Extract the [X, Y] coordinate from the center of the cell holding the provided text.  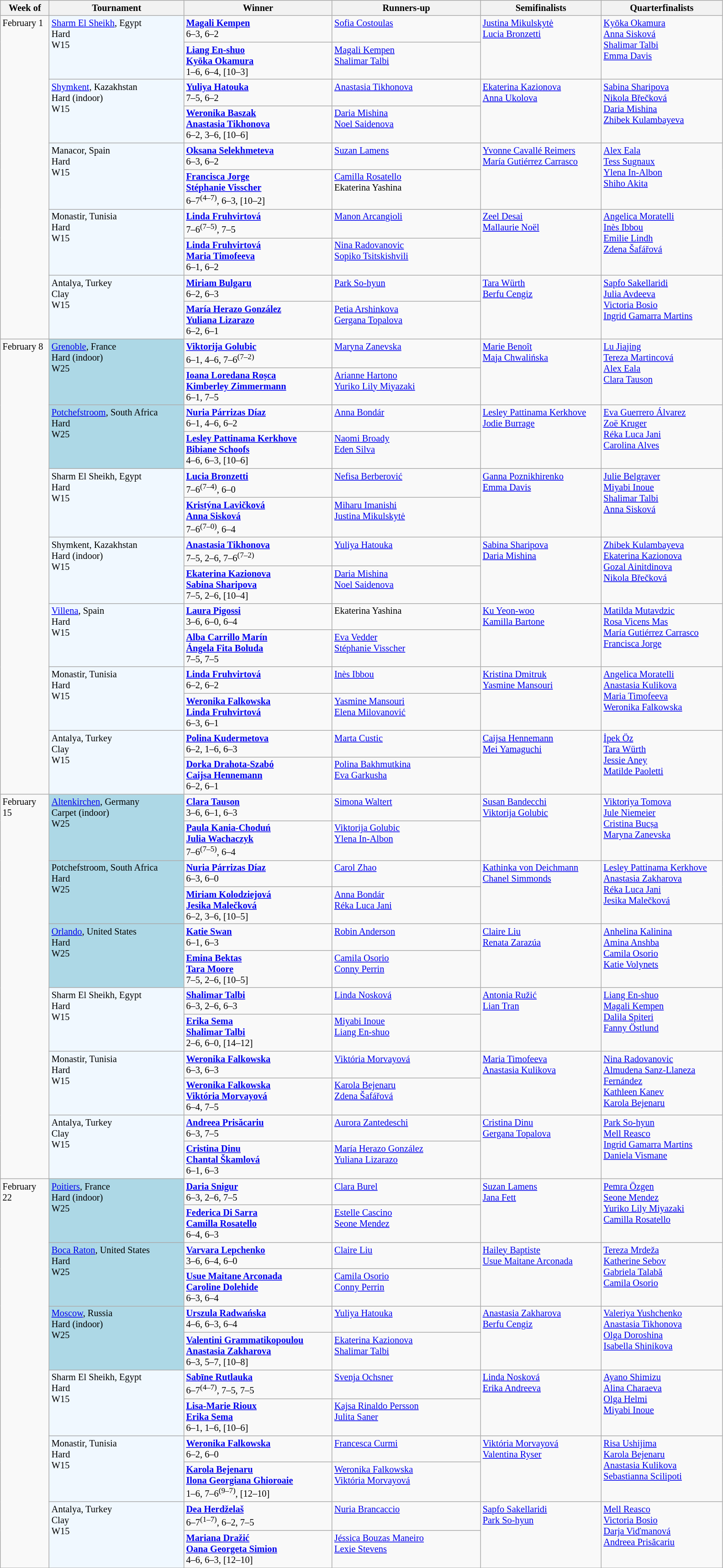
Ayano Shimizu Alina Charaeva Olga Helmi Miyabi Inoue [662, 1403]
Lesley Pattinama Kerkhove Anastasia Zakharova Réka Luca Jani Jesika Malečková [662, 892]
Ioana Loredana Roșca Kimberley Zimmermann 6–1, 7–5 [259, 386]
Clara Burel [406, 1192]
Anna Bondár Réka Luca Jani [406, 905]
Weronika Falkowska Viktória Morvayová 6–4, 7–5 [259, 1096]
Svenja Ochsner [406, 1384]
Pemra Özgen Seone Mendez Yuriko Lily Miyazaki Camilla Rosatello [662, 1210]
Kristýna Lavičková Anna Sisková 7–6(7–0), 6–4 [259, 517]
Runners-up [406, 8]
Ekaterina Yashina [406, 617]
Ekaterina Kazionova Sabina Sharipova 7–5, 2–6, [10–4] [259, 585]
Linda Fruhvirtová Maria Timofeeva 6–1, 6–2 [259, 256]
Estelle Cascino Seone Mendez [406, 1223]
Andreea Prisăcariu 6–3, 7–5 [259, 1128]
Liang En-shuo Magali Kempen Dalila Spiteri Fanny Östlund [662, 1019]
Nefisa Berberović [406, 483]
Valentini Grammatikopoulou Anastasia Zakharova 6–3, 5–7, [10–8] [259, 1351]
Quarterfinalists [662, 8]
Anna Bondár [406, 418]
Viktorija Golubic 6–1, 4–6, 7–6(7–2) [259, 353]
Dea Herdželaš 6–7(1–7), 6–2, 7–5 [259, 1516]
Linda Fruhvirtová 7–6(7–5), 7–5 [259, 223]
Jéssica Bouzas Maneiro Lexie Stevens [406, 1549]
Manon Arcangioli [406, 223]
Federica Di Sarra Camilla Rosatello 6–4, 6–3 [259, 1223]
February 1 [25, 177]
Nuria Párrizas Díaz 6–3, 6–0 [259, 873]
Marta Custic [406, 744]
Aurora Zantedeschi [406, 1128]
Linda Nosková [406, 1001]
Urszula Radwańska 4–6, 6–3, 6–4 [259, 1319]
Justina Mikulskytė Lucia Bronzetti [541, 48]
Weronika Falkowska 6–2, 6–0 [259, 1449]
Dorka Drahota-Szabó Caijsa Hennemann 6–2, 6–1 [259, 776]
Cristina Dinu Gergana Topalova [541, 1146]
Petia Arshinkova Gergana Topalova [406, 320]
Alex Eala Tess Sugnaux Ylena In-Albon Shiho Akita [662, 176]
Tournament [117, 8]
Julie Belgraver Miyabi Inoue Shalimar Talbi Anna Sisková [662, 503]
Arianne Hartono Yuriko Lily Miyazaki [406, 386]
Park So-hyun [406, 288]
Nuria Párrizas Díaz 6–1, 4–6, 6–2 [259, 418]
Lu Jiajing Tereza Martincová Alex Eala Clara Tauson [662, 372]
Moscow, Russia Hard (indoor) W25 [117, 1337]
Sabīne Rutlauka 6–7(4–7), 7–5, 7–5 [259, 1384]
Boca Raton, United States Hard W25 [117, 1274]
Sapfo Sakellaridi Julia Avdeeva Victoria Bosio Ingrid Gamarra Martins [662, 307]
Alba Carrillo Marín Ángela Fita Boluda 7–5, 7–5 [259, 648]
Maria Timofeeva Anastasia Kulikova [541, 1083]
Miriam Kolodziejová Jesika Malečková 6–2, 3–6, [10–5] [259, 905]
Maryna Zanevska [406, 353]
Manacor, Spain Hard W15 [117, 176]
Caijsa Hennemann Mei Yamaguchi [541, 762]
Ekaterina Kazionova Anna Ukolova [541, 111]
Sabina Sharipova Nikola Břečková Daria Mishina Zhibek Kulambayeva [662, 111]
Orlando, United States Hard W25 [117, 955]
Cristina Dinu Chantal Škamlová 6–1, 6–3 [259, 1160]
Viktoriya Tomova Jule Niemeier Cristina Bucșa Maryna Zanevska [662, 827]
Semifinalists [541, 8]
Karola Bejenaru Zdena Šafářová [406, 1096]
Susan Bandecchi Viktorija Golubic [541, 827]
Matilda Mutavdzic Rosa Vicens Mas María Gutiérrez Carrasco Francisca Jorge [662, 635]
Paula Kania-Choduń Julia Wachaczyk 7–6(7–5), 6–4 [259, 840]
Magali Kempen 6–3, 6–2 [259, 29]
Miriam Bulgaru 6–2, 6–3 [259, 288]
Anhelina Kalinina Amina Anshba Camila Osorio Katie Volynets [662, 955]
Tereza Mrdeža Katherine Sebov Gabriela Talabă Camila Osorio [662, 1274]
Antonia Ružić Lian Tran [541, 1019]
Kyōka Okamura Anna Sisková Shalimar Talbi Emma Davis [662, 48]
Daria Snigur 6–3, 2–6, 7–5 [259, 1192]
Suzan Lamens [406, 156]
Weronika Falkowska Linda Fruhvirtová 6–3, 6–1 [259, 712]
Weronika Baszak Anastasia Tikhonova 6–2, 3–6, [10–6] [259, 124]
Emina Bektas Tara Moore 7–5, 2–6, [10–5] [259, 969]
Sapfo Sakellaridi Park So-hyun [541, 1535]
Laura Pigossi 3–6, 6–0, 6–4 [259, 617]
İpek Öz Tara Würth Jessie Aney Matilde Paoletti [662, 762]
Marie Benoît Maja Chwalińska [541, 372]
Poitiers, France Hard (indoor) W25 [117, 1210]
Lucia Bronzetti 7–6(7–4), 6–0 [259, 483]
Camilla Rosatello Ekaterina Yashina [406, 189]
Francesca Curmi [406, 1449]
Francisca Jorge Stéphanie Visscher 6–7(4–7), 6–3, [10–2] [259, 189]
Polina Bakhmutkina Eva Garkusha [406, 776]
Grenoble, France Hard (indoor) W25 [117, 372]
Anastasia Tikhonova [406, 92]
Simona Waltert [406, 808]
Valeriya Yushchenko Anastasia Tikhonova Olga Doroshina Isabella Shinikova [662, 1337]
Weronika Falkowska 6–3, 6–3 [259, 1064]
Eva Guerrero Álvarez Zoë Kruger Réka Luca Jani Carolina Alves [662, 437]
Altenkirchen, Germany Carpet (indoor) W25 [117, 827]
Park So-hyun Mell Reasco Ingrid Gamarra Martins Daniela Vismane [662, 1146]
Mariana Dražić Oana Georgeta Simion 4–6, 6–3, [12–10] [259, 1549]
Varvara Lepchenko 3–6, 6–4, 6–0 [259, 1255]
Linda Fruhvirtová 6–2, 6–2 [259, 680]
Suzan Lamens Jana Fett [541, 1210]
Karola Bejenaru Ilona Georgiana Ghioroaie 1–6, 7–6(9–7), [12–10] [259, 1482]
Kristina Dmitruk Yasmine Mansouri [541, 698]
Polina Kudermetova 6–2, 1–6, 6–3 [259, 744]
February 22 [25, 1373]
Zhibek Kulambayeva Ekaterina Kazionova Gozal Ainitdinova Nikola Břečková [662, 570]
Villena, Spain Hard W15 [117, 635]
Lesley Pattinama Kerkhove Jodie Burrage [541, 437]
Linda Nosková Erika Andreeva [541, 1403]
Oksana Selekhmeteva 6–3, 6–2 [259, 156]
Kathinka von Deichmann Chanel Simmonds [541, 892]
Nina Radovanovic Sopiko Tsitskishvili [406, 256]
Yvonne Cavallé Reimers María Gutiérrez Carrasco [541, 176]
Viktória Morvayová Valentina Ryser [541, 1469]
Yasmine Mansouri Elena Milovanović [406, 712]
Viktória Morvayová [406, 1064]
Week of [25, 8]
Ekaterina Kazionova Shalimar Talbi [406, 1351]
Nina Radovanovic Almudena Sanz-Llaneza Fernández Kathleen Kanev Karola Bejenaru [662, 1083]
Yuliya Hatouka 7–5, 6–2 [259, 92]
María Herazo González Yuliana Lizarazo [406, 1160]
María Herazo González Yuliana Lizarazo 6–2, 6–1 [259, 320]
Tara Würth Berfu Cengiz [541, 307]
Miharu Imanishi Justina Mikulskytė [406, 517]
Magali Kempen Shalimar Talbi [406, 61]
Inès Ibbou [406, 680]
Erika Sema Shalimar Talbi 2–6, 6–0, [14–12] [259, 1032]
Eva Vedder Stéphanie Visscher [406, 648]
Anastasia Zakharova Berfu Cengiz [541, 1337]
Robin Anderson [406, 937]
February 15 [25, 986]
Sofia Costoulas [406, 29]
Anastasia Tikhonova 7–5, 2–6, 7–6(7–2) [259, 551]
Winner [259, 8]
Sabina Sharipova Daria Mishina [541, 570]
Liang En-shuo Kyōka Okamura 1–6, 6–4, [10–3] [259, 61]
Miyabi Inoue Liang En-shuo [406, 1032]
Lesley Pattinama Kerkhove Bibiane Schoofs 4–6, 6–3, [10–6] [259, 450]
Katie Swan 6–1, 6–3 [259, 937]
February 8 [25, 566]
Kajsa Rinaldo Persson Julita Saner [406, 1417]
Claire Liu [406, 1255]
Naomi Broady Eden Silva [406, 450]
Nuria Brancaccio [406, 1516]
Risa Ushijima Karola Bejenaru Anastasia Kulikova Sebastianna Scilipoti [662, 1469]
Viktorija Golubic Ylena In-Albon [406, 840]
Hailey Baptiste Usue Maitane Arconada [541, 1274]
Ku Yeon-woo Kamilla Bartone [541, 635]
Angelica Moratelli Anastasia Kulikova Maria Timofeeva Weronika Falkowska [662, 698]
Weronika Falkowska Viktória Morvayová [406, 1482]
Lisa-Marie Rioux Erika Sema 6–1, 1–6, [10–6] [259, 1417]
Zeel Desai Mallaurie Noël [541, 242]
Carol Zhao [406, 873]
Mell Reasco Victoria Bosio Darja Viďmanová Andreea Prisăcariu [662, 1535]
Ganna Poznikhirenko Emma Davis [541, 503]
Usue Maitane Arconada Caroline Dolehide 6–3, 6–4 [259, 1287]
Claire Liu Renata Zarazúa [541, 955]
Clara Tauson 3–6, 6–1, 6–3 [259, 808]
Shalimar Talbi 6–3, 2–6, 6–3 [259, 1001]
Angelica Moratelli Inès Ibbou Emilie Lindh Zdena Šafářová [662, 242]
